Scan for the cell matching the given text and deliver its (x, y) coordinate at center. 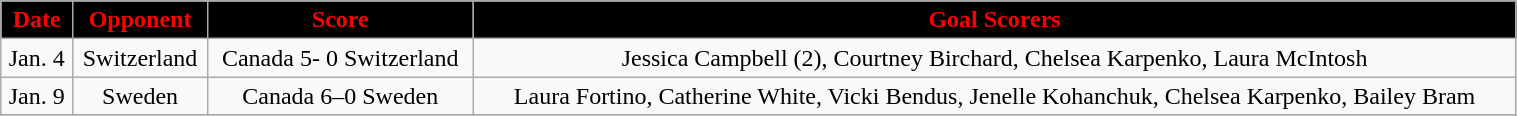
Score (340, 20)
Canada 6–0 Sweden (340, 96)
Jan. 4 (37, 58)
Laura Fortino, Catherine White, Vicki Bendus, Jenelle Kohanchuk, Chelsea Karpenko, Bailey Bram (994, 96)
Sweden (140, 96)
Jessica Campbell (2), Courtney Birchard, Chelsea Karpenko, Laura McIntosh (994, 58)
Opponent (140, 20)
Goal Scorers (994, 20)
Jan. 9 (37, 96)
Date (37, 20)
Switzerland (140, 58)
Canada 5- 0 Switzerland (340, 58)
